Scan for the cell matching the given text and deliver its (x, y) coordinate at center. 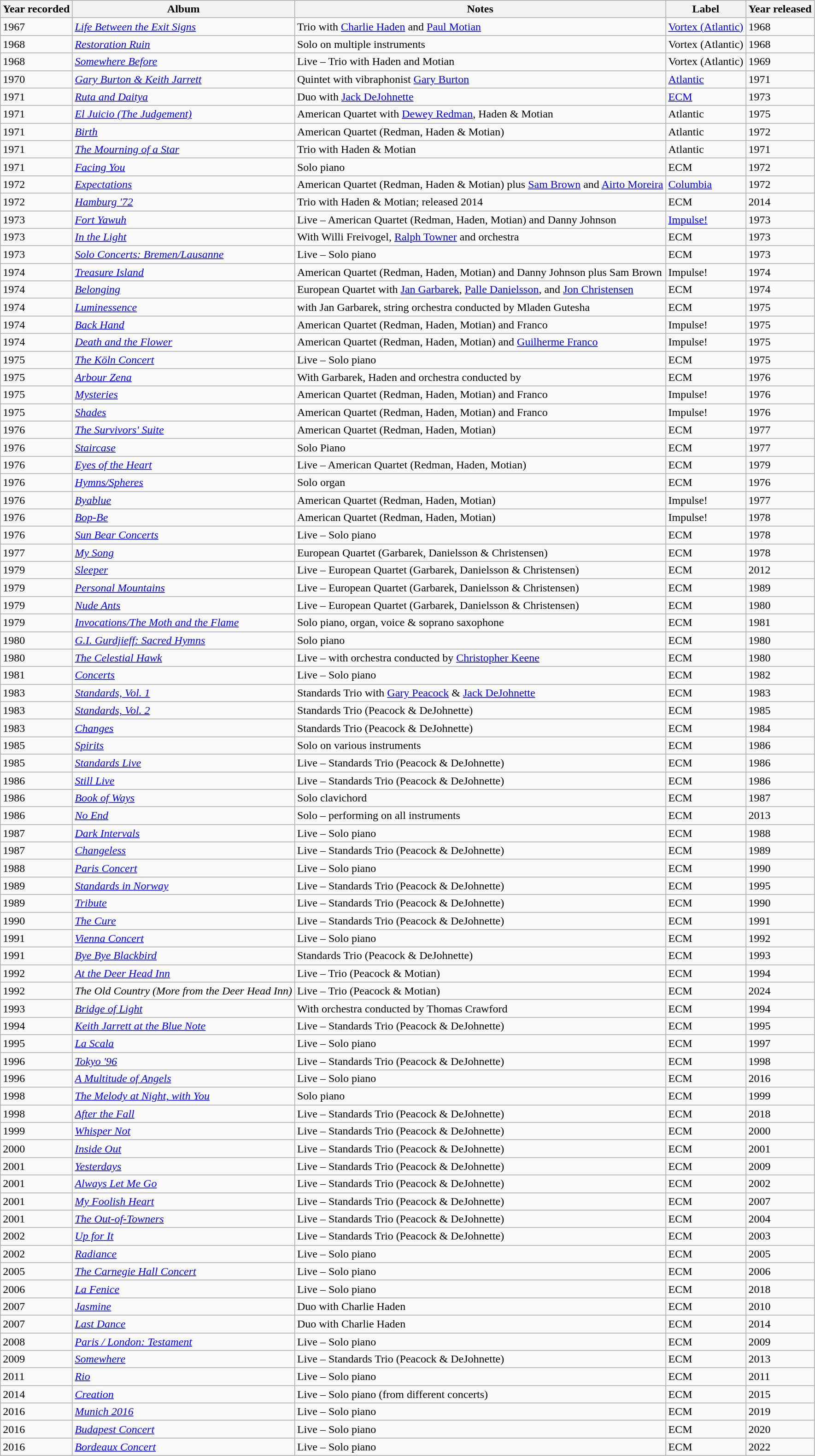
Ruta and Daitya (183, 97)
The Out-of-Towners (183, 1219)
Jasmine (183, 1306)
Solo clavichord (480, 798)
Quintet with vibraphonist Gary Burton (480, 79)
La Fenice (183, 1289)
After the Fall (183, 1114)
1969 (780, 62)
Live – with orchestra conducted by Christopher Keene (480, 658)
Solo Piano (480, 447)
Eyes of the Heart (183, 465)
At the Deer Head Inn (183, 973)
With Garbarek, Haden and orchestra conducted by (480, 377)
Album (183, 9)
2019 (780, 1412)
The Melody at Night, with You (183, 1096)
The Survivors' Suite (183, 430)
Live – American Quartet (Redman, Haden, Motian) and Danny Johnson (480, 220)
Gary Burton & Keith Jarrett (183, 79)
With orchestra conducted by Thomas Crawford (480, 1008)
2012 (780, 570)
1984 (780, 728)
Label (706, 9)
Concerts (183, 675)
Sleeper (183, 570)
American Quartet (Redman, Haden, Motian) and Danny Johnson plus Sam Brown (480, 272)
Luminessence (183, 307)
Trio with Charlie Haden and Paul Motian (480, 27)
Munich 2016 (183, 1412)
Live – Trio with Haden and Motian (480, 62)
Personal Mountains (183, 588)
American Quartet (Redman, Haden, Motian) and Guilherme Franco (480, 342)
Somewhere (183, 1359)
Bop-Be (183, 518)
Arbour Zena (183, 377)
Keith Jarrett at the Blue Note (183, 1026)
European Quartet (Garbarek, Danielsson & Christensen) (480, 553)
European Quartet with Jan Garbarek, Palle Danielsson, and Jon Christensen (480, 290)
The Mourning of a Star (183, 149)
Sun Bear Concerts (183, 535)
A Multitude of Angels (183, 1079)
Budapest Concert (183, 1429)
Inside Out (183, 1149)
Solo – performing on all instruments (480, 816)
Somewhere Before (183, 62)
The Celestial Hawk (183, 658)
Tribute (183, 903)
The Köln Concert (183, 360)
Solo Concerts: Bremen/Lausanne (183, 255)
Last Dance (183, 1324)
Spirits (183, 745)
Dark Intervals (183, 833)
Solo piano, organ, voice & soprano saxophone (480, 623)
Hymns/Spheres (183, 482)
Death and the Flower (183, 342)
Up for It (183, 1236)
Bye Bye Blackbird (183, 956)
2010 (780, 1306)
Shades (183, 412)
Changeless (183, 851)
Fort Yawuh (183, 220)
Yesterdays (183, 1166)
Trio with Haden & Motian; released 2014 (480, 202)
Life Between the Exit Signs (183, 27)
Standards, Vol. 1 (183, 693)
Creation (183, 1394)
2015 (780, 1394)
Expectations (183, 184)
Standards Trio with Gary Peacock & Jack DeJohnette (480, 693)
Standards, Vol. 2 (183, 710)
2020 (780, 1429)
Back Hand (183, 325)
My Foolish Heart (183, 1201)
Vienna Concert (183, 938)
Staircase (183, 447)
Invocations/The Moth and the Flame (183, 623)
La Scala (183, 1043)
Duo with Jack DeJohnette (480, 97)
Solo on various instruments (480, 745)
Year recorded (36, 9)
The Cure (183, 921)
Standards in Norway (183, 886)
2003 (780, 1236)
Columbia (706, 184)
Birth (183, 132)
Rio (183, 1377)
The Old Country (More from the Deer Head Inn) (183, 991)
Treasure Island (183, 272)
1982 (780, 675)
2024 (780, 991)
Notes (480, 9)
2022 (780, 1447)
1997 (780, 1043)
Trio with Haden & Motian (480, 149)
American Quartet (Redman, Haden & Motian) (480, 132)
G.I. Gurdjieff: Sacred Hymns (183, 640)
2008 (36, 1342)
Year released (780, 9)
Hamburg '72 (183, 202)
Live – Solo piano (from different concerts) (480, 1394)
The Carnegie Hall Concert (183, 1271)
1967 (36, 27)
Bordeaux Concert (183, 1447)
El Juicio (The Judgement) (183, 114)
Nude Ants (183, 605)
American Quartet (Redman, Haden & Motian) plus Sam Brown and Airto Moreira (480, 184)
American Quartet with Dewey Redman, Haden & Motian (480, 114)
Bridge of Light (183, 1008)
Changes (183, 728)
with Jan Garbarek, string orchestra conducted by Mladen Gutesha (480, 307)
My Song (183, 553)
Byablue (183, 500)
Book of Ways (183, 798)
Solo organ (480, 482)
Still Live (183, 781)
In the Light (183, 237)
Radiance (183, 1254)
Mysteries (183, 395)
Standards Live (183, 763)
Whisper Not (183, 1131)
Facing You (183, 167)
Belonging (183, 290)
Paris Concert (183, 868)
Solo on multiple instruments (480, 44)
2004 (780, 1219)
No End (183, 816)
With Willi Freivogel, Ralph Towner and orchestra (480, 237)
Live – American Quartet (Redman, Haden, Motian) (480, 465)
Always Let Me Go (183, 1184)
Restoration Ruin (183, 44)
Tokyo '96 (183, 1061)
1970 (36, 79)
Paris / London: Testament (183, 1342)
